Locate the cell with the specified text and output its [X, Y] center coordinate. 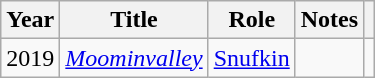
Notes [329, 20]
Title [134, 20]
Snufkin [252, 58]
Role [252, 20]
Moominvalley [134, 58]
2019 [30, 58]
Year [30, 20]
